Locate the cell with the specified text and output its (X, Y) center coordinate. 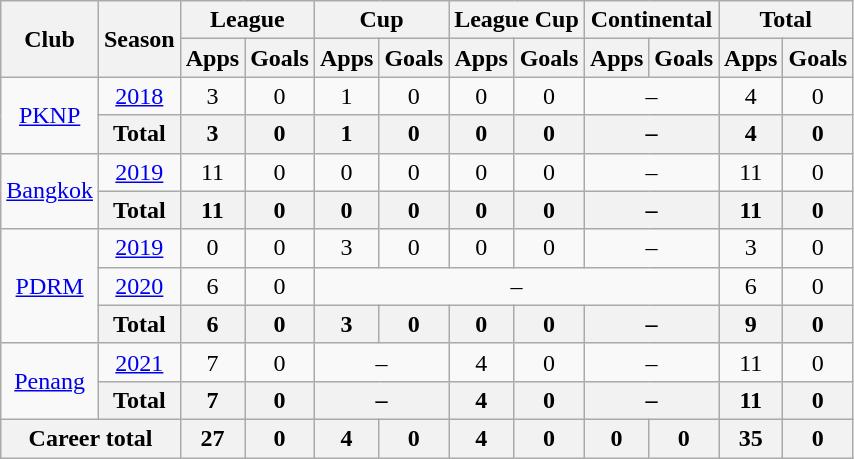
League (247, 20)
Continental (651, 20)
35 (751, 438)
2020 (139, 286)
Season (139, 39)
Cup (381, 20)
2021 (139, 362)
27 (212, 438)
Career total (90, 438)
Club (50, 39)
2018 (139, 96)
Bangkok (50, 191)
9 (751, 324)
League Cup (517, 20)
PDRM (50, 286)
Penang (50, 381)
PKNP (50, 115)
